For the text-containing cell, return its midpoint in (x, y) coordinate format. 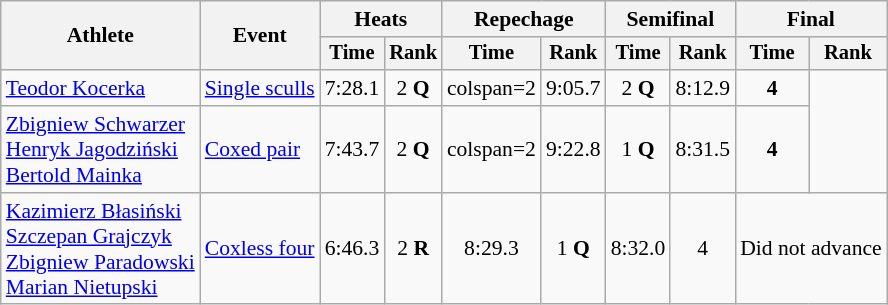
Teodor Kocerka (100, 88)
Coxed pair (260, 150)
6:46.3 (352, 249)
Zbigniew SchwarzerHenryk JagodzińskiBertold Mainka (100, 150)
7:43.7 (352, 150)
Athlete (100, 36)
8:29.3 (492, 249)
Semifinal (670, 19)
7:28.1 (352, 88)
9:22.8 (574, 150)
Coxless four (260, 249)
8:31.5 (702, 150)
9:05.7 (574, 88)
Heats (381, 19)
2 R (413, 249)
Kazimierz BłasińskiSzczepan GrajczykZbigniew ParadowskiMarian Nietupski (100, 249)
8:32.0 (638, 249)
Final (811, 19)
Single sculls (260, 88)
Repechage (524, 19)
Event (260, 36)
Did not advance (811, 249)
8:12.9 (702, 88)
